Extract the (X, Y) coordinate from the center of the cell holding the provided text.  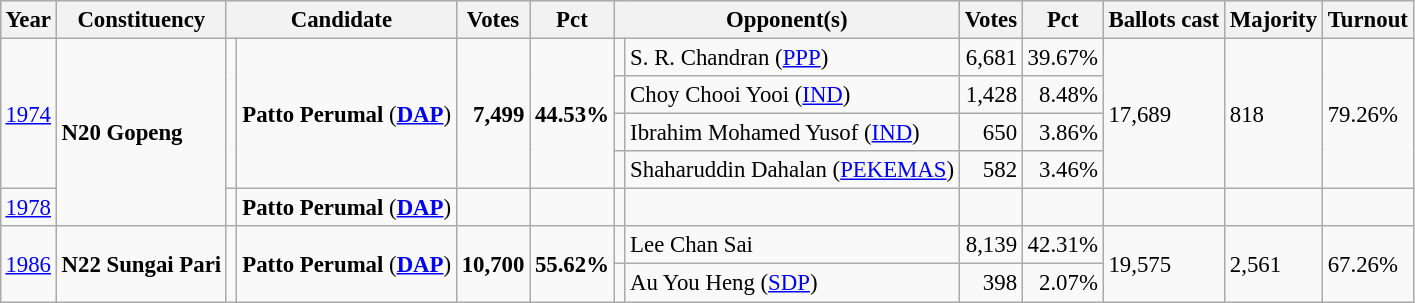
6,681 (990, 57)
1974 (28, 113)
1,428 (990, 95)
582 (990, 170)
Majority (1273, 20)
N20 Gopeng (141, 132)
398 (990, 283)
Constituency (141, 20)
Year (28, 20)
17,689 (1164, 113)
1986 (28, 264)
2,561 (1273, 264)
Turnout (1368, 20)
10,700 (492, 264)
Opponent(s) (786, 20)
7,499 (492, 113)
818 (1273, 113)
8,139 (990, 245)
N22 Sungai Pari (141, 264)
44.53% (572, 113)
55.62% (572, 264)
67.26% (1368, 264)
42.31% (1062, 245)
Candidate (341, 20)
Ibrahim Mohamed Yusof (IND) (792, 133)
39.67% (1062, 57)
Choy Chooi Yooi (IND) (792, 95)
2.07% (1062, 283)
79.26% (1368, 113)
Lee Chan Sai (792, 245)
650 (990, 133)
Ballots cast (1164, 20)
Au You Heng (SDP) (792, 283)
3.86% (1062, 133)
Shaharuddin Dahalan (PEKEMAS) (792, 170)
1978 (28, 208)
3.46% (1062, 170)
19,575 (1164, 264)
S. R. Chandran (PPP) (792, 57)
8.48% (1062, 95)
